Locate the cell with the specified text and output its (x, y) center coordinate. 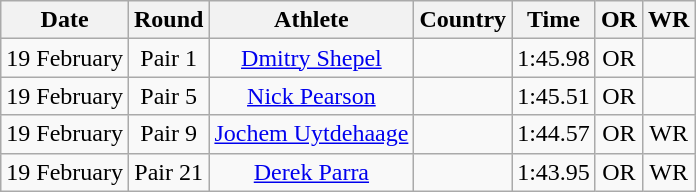
Derek Parra (312, 172)
1:44.57 (554, 134)
Date (65, 20)
1:45.98 (554, 58)
Round (168, 20)
Athlete (312, 20)
1:43.95 (554, 172)
Country (463, 20)
Pair 1 (168, 58)
Nick Pearson (312, 96)
Pair 21 (168, 172)
Time (554, 20)
Dmitry Shepel (312, 58)
Pair 9 (168, 134)
Pair 5 (168, 96)
1:45.51 (554, 96)
Jochem Uytdehaage (312, 134)
